Extract the (X, Y) coordinate from the center of the cell holding the provided text.  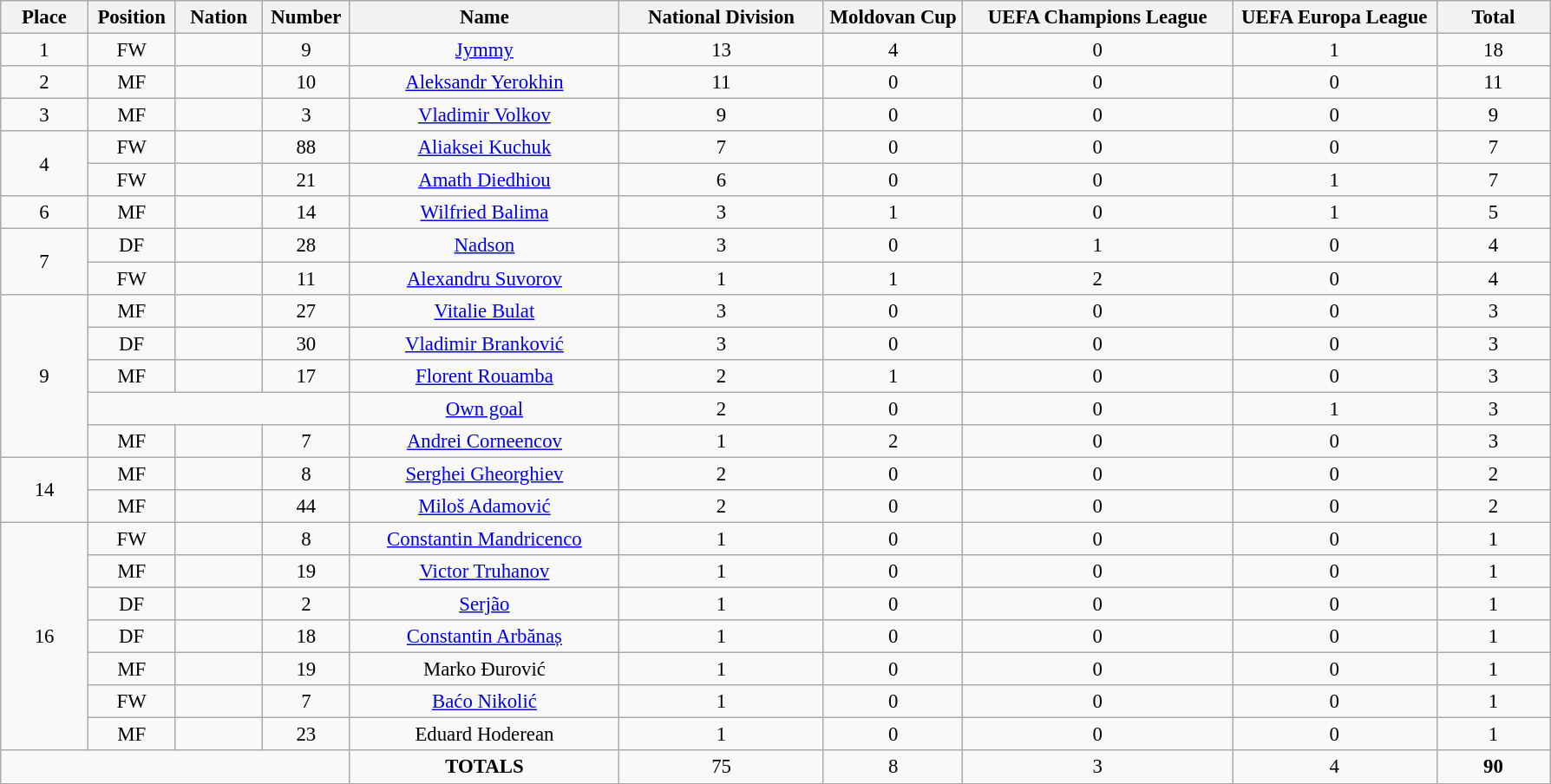
Baćo Nikolić (484, 702)
Constantin Arbănaș (484, 637)
Eduard Hoderean (484, 735)
10 (307, 82)
Total (1494, 17)
16 (45, 637)
UEFA Europa League (1334, 17)
Vladimir Volkov (484, 115)
30 (307, 343)
Victor Truhanov (484, 572)
90 (1494, 768)
Serjão (484, 604)
5 (1494, 212)
UEFA Champions League (1098, 17)
Vitalie Bulat (484, 310)
28 (307, 245)
Marko Đurović (484, 670)
Jymmy (484, 50)
Florent Rouamba (484, 376)
Amath Diedhiou (484, 180)
Andrei Corneencov (484, 441)
Serghei Gheorghiev (484, 474)
13 (722, 50)
Moldovan Cup (893, 17)
Position (132, 17)
44 (307, 506)
Constantin Mandricenco (484, 539)
Nadson (484, 245)
Nation (219, 17)
Own goal (484, 408)
Number (307, 17)
Place (45, 17)
Aleksandr Yerokhin (484, 82)
TOTALS (484, 768)
75 (722, 768)
Name (484, 17)
27 (307, 310)
88 (307, 147)
17 (307, 376)
National Division (722, 17)
Vladimir Branković (484, 343)
21 (307, 180)
Miloš Adamović (484, 506)
Aliaksei Kuchuk (484, 147)
Alexandru Suvorov (484, 278)
Wilfried Balima (484, 212)
23 (307, 735)
